Pinpoint the cell where the given text exists, returning its (X, Y) midpoint coordinate. 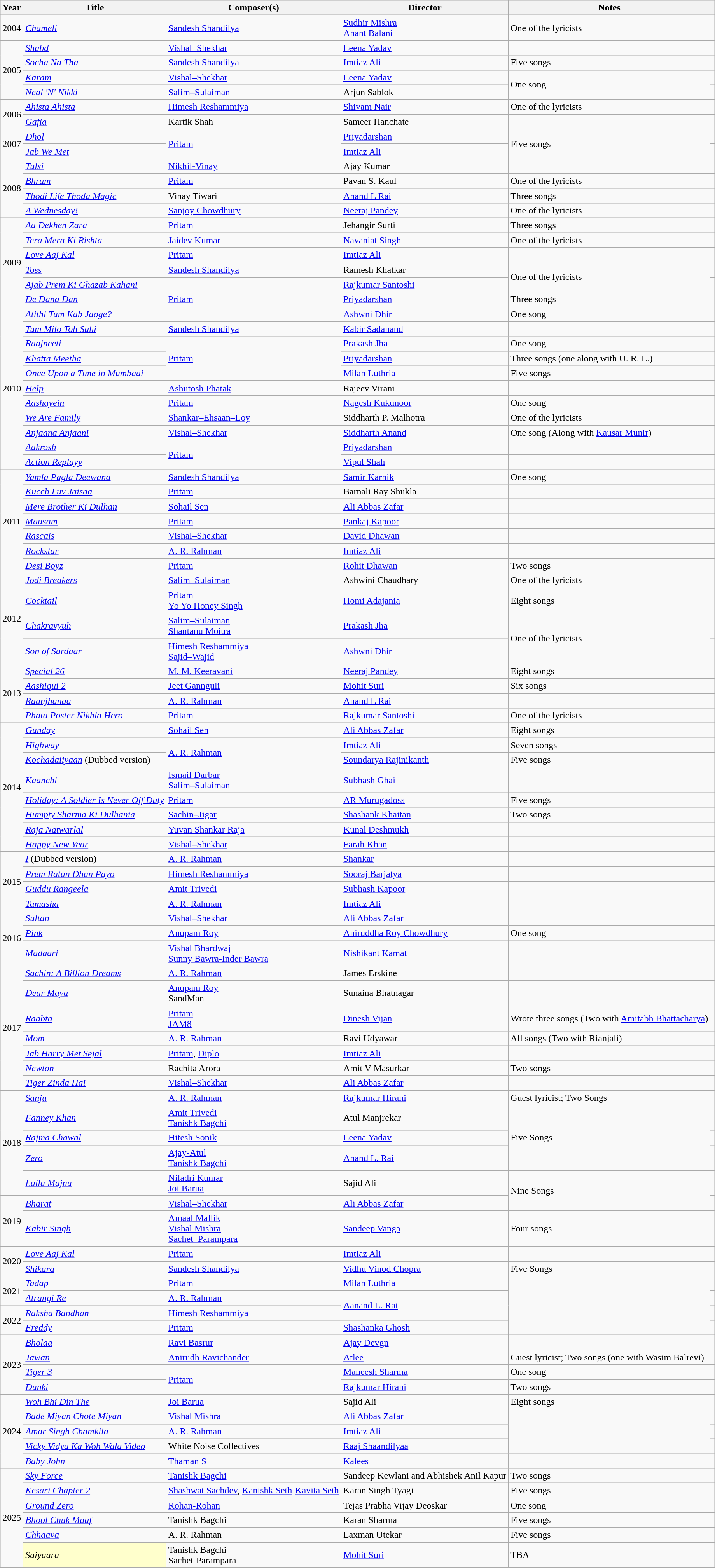
Aakrosh (95, 447)
Farah Khan (425, 844)
2007 (12, 144)
Prem Ratan Dhan Payo (95, 874)
Rascals (95, 536)
Shashanka Ghosh (425, 1328)
Khatta Meetha (95, 358)
Son of Sardaar (95, 651)
Bade Miyan Chote Miyan (95, 1416)
Dunki (95, 1387)
Six songs (610, 686)
Sachin–Jigar (253, 815)
PritamYo Yo Honey Singh (253, 600)
Shashwat Sachdev, Kanishk Seth-Kavita Seth (253, 1490)
2012 (12, 618)
Aashiqui 2 (95, 686)
Sameer Hanchate (425, 122)
Composer(s) (253, 8)
Sandeep Vanga (425, 1228)
Rachita Arora (253, 1068)
Siddharth P. Malhotra (425, 417)
Desi Boyz (95, 566)
Tulsi (95, 166)
Anand L. Rai (425, 1158)
Barnali Ray Shukla (425, 492)
Hitesh Sonik (253, 1138)
2013 (12, 693)
Aashayein (95, 403)
Ravi Udyawar (425, 1039)
Raajneeti (95, 344)
Jeet Gannguli (253, 686)
Arjun Sablok (425, 92)
Tera Mera Ki Rishta (95, 240)
Saiyaara (95, 1555)
Anjaana Anjaani (95, 433)
White Noise Collectives (253, 1446)
Chhaava (95, 1535)
We Are Family (95, 417)
Sunaina Bhatnagar (425, 994)
Humpty Sharma Ki Dulhania (95, 815)
Jehangir Surti (425, 225)
Pavan S. Kaul (425, 181)
A Wednesday! (95, 211)
Nishikant Kamat (425, 953)
Fanney Khan (95, 1118)
Kartik Shah (253, 122)
2008 (12, 188)
Neal 'N' Nikki (95, 92)
Ashwini Chaudhary (425, 580)
2021 (12, 1291)
Ramesh Khatkar (425, 270)
Ajab Prem Ki Ghazab Kahani (95, 285)
Kunal Deshmukh (425, 829)
Mere Brother Ki Dulhan (95, 506)
Ground Zero (95, 1505)
I (Dubbed version) (95, 859)
Shankar (425, 859)
Anupam RoySandMan (253, 994)
Tadap (95, 1283)
Action Replayy (95, 462)
Wrote three songs (Two with Amitabh Bhattacharya) (610, 1018)
Tejas Prabha Vijay Deoskar (425, 1505)
Jaidev Kumar (253, 240)
Highway (95, 745)
Raabta (95, 1018)
Yamla Pagla Deewana (95, 477)
David Dhawan (425, 536)
Pritam, Diplo (253, 1053)
Nine Songs (610, 1190)
2006 (12, 114)
Socha Na Tha (95, 63)
Amaal MallikVishal MishraSachet–Parampara (253, 1228)
2017 (12, 1028)
Shashank Khaitan (425, 815)
Mausam (95, 521)
Bholaa (95, 1343)
Ravi Basrur (253, 1343)
Joi Barua (253, 1402)
Rajma Chawal (95, 1138)
Amit Trivedi Tanishk Bagchi (253, 1118)
Navaniat Singh (425, 240)
All songs (Two with Rianjali) (610, 1039)
Title (95, 8)
Sandeep Kewlani and Abhishek Anil Kapur (425, 1475)
Cocktail (95, 600)
Yuvan Shankar Raja (253, 829)
Samir Karnik (425, 477)
Seven songs (610, 745)
Year (12, 8)
Niladri KumarJoi Barua (253, 1183)
Sky Force (95, 1475)
Shivam Nair (425, 107)
Tiger 3 (95, 1372)
Four songs (610, 1228)
2025 (12, 1517)
Dear Maya (95, 994)
Newton (95, 1068)
Guest lyricist; Two songs (one with Wasim Balrevi) (610, 1357)
Guest lyricist; Two Songs (610, 1098)
2009 (12, 262)
Nikhil-Vinay (253, 166)
Atrangi Re (95, 1298)
Tamasha (95, 903)
Aa Dekhen Zara (95, 225)
Sachin: A Billion Dreams (95, 973)
Kochadaiiyaan (Dubbed version) (95, 760)
Ajay-AtulTanishk Bagchi (253, 1158)
Jawan (95, 1357)
Bharat (95, 1203)
James Erskine (425, 973)
Maneesh Sharma (425, 1372)
Ahista Ahista (95, 107)
Shankar–Ehsaan–Loy (253, 417)
2019 (12, 1221)
Vipul Shah (425, 462)
Zero (95, 1158)
Thaman S (253, 1461)
2018 (12, 1143)
De Dana Dan (95, 299)
Karan Singh Tyagi (425, 1490)
Shikara (95, 1268)
Rohit Dhawan (425, 566)
Jab We Met (95, 151)
Jab Harry Met Sejal (95, 1053)
Raaj Shaandilyaa (425, 1446)
Tanishk BagchiSachet-Parampara (253, 1555)
Subhash Ghai (425, 780)
Kalees (425, 1461)
2005 (12, 70)
Laila Majnu (95, 1183)
2011 (12, 521)
Dhol (95, 136)
Vicky Vidya Ka Woh Wala Video (95, 1446)
Gunday (95, 730)
Atithi Tum Kab Jaoge? (95, 314)
PritamJAM8 (253, 1018)
Shabd (95, 48)
Kabir Singh (95, 1228)
Tum Milo Toh Sahi (95, 329)
Three songs (one along with U. R. L.) (610, 358)
Raanjhanaa (95, 701)
Amit Trivedi (253, 889)
Chameli (95, 28)
2014 (12, 787)
Laxman Utekar (425, 1535)
Aanand L. Rai (425, 1306)
Toss (95, 270)
Vinay Tiwari (253, 196)
2020 (12, 1261)
Sanjoy Chowdhury (253, 211)
Madaari (95, 953)
Vidhu Vinod Chopra (425, 1268)
Aniruddha Roy Chowdhury (425, 933)
Holiday: A Soldier Is Never Off Duty (95, 800)
Woh Bhi Din The (95, 1402)
Notes (610, 8)
Atul Manjrekar (425, 1118)
AR Murugadoss (425, 800)
Happy New Year (95, 844)
Karam (95, 77)
Kesari Chapter 2 (95, 1490)
Vishal Mishra (253, 1416)
Ajay Devgn (425, 1343)
Anirudh Ravichander (253, 1357)
Amit V Masurkar (425, 1068)
Vishal BhardwajSunny Bawra-Inder Bawra (253, 953)
Help (95, 388)
Ismail DarbarSalim–Sulaiman (253, 780)
Raksha Bandhan (95, 1313)
Homi Adajania (425, 600)
Freddy (95, 1328)
2004 (12, 28)
Sudhir MishraAnant Balani (425, 28)
Dinesh Vijan (425, 1018)
Kucch Luv Jaisaa (95, 492)
Karan Sharma (425, 1520)
Phata Poster Nikhla Hero (95, 716)
Bhool Chuk Maaf (95, 1520)
Jodi Breakers (95, 580)
Bhram (95, 181)
2024 (12, 1431)
M. M. Keeravani (253, 671)
Subhash Kapoor (425, 889)
Raja Natwarlal (95, 829)
Baby John (95, 1461)
Rohan-Rohan (253, 1505)
Sooraj Barjatya (425, 874)
Director (425, 8)
Amar Singh Chamkila (95, 1431)
Atlee (425, 1357)
One song (Along with Kausar Munir) (610, 433)
Pankaj Kapoor (425, 521)
Salim–SulaimanShantanu Moitra (253, 626)
Soundarya Rajinikanth (425, 760)
2016 (12, 938)
Kabir Sadanand (425, 329)
Himesh ReshammiyaSajid–Wajid (253, 651)
Siddharth Anand (425, 433)
2023 (12, 1365)
Nagesh Kukunoor (425, 403)
Guddu Rangeela (95, 889)
Mom (95, 1039)
Anupam Roy (253, 933)
Once Upon a Time in Mumbaai (95, 373)
Sultan (95, 918)
2022 (12, 1320)
Kaanchi (95, 780)
Pink (95, 933)
Ashutosh Phatak (253, 388)
2010 (12, 388)
Chakravyuh (95, 626)
Special 26 (95, 671)
Thodi Life Thoda Magic (95, 196)
Sanju (95, 1098)
Gafla (95, 122)
Ajay Kumar (425, 166)
Rajeev Virani (425, 388)
TBA (610, 1555)
Rockstar (95, 551)
2015 (12, 881)
Tiger Zinda Hai (95, 1083)
